Return (x, y) of the center of cell containing provided text 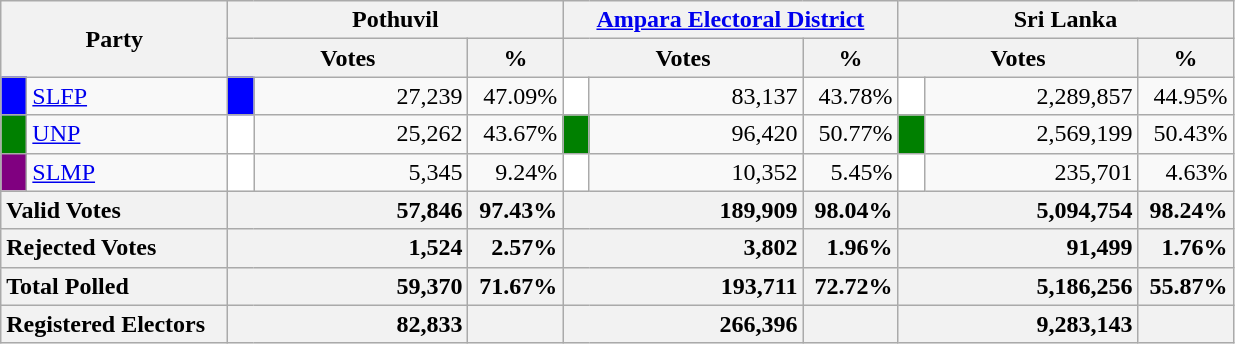
44.95% (1186, 96)
55.87% (1186, 286)
Sri Lanka (1066, 20)
9.24% (516, 172)
Registered Electors (114, 324)
91,499 (1018, 248)
9,283,143 (1018, 324)
5,345 (361, 172)
193,711 (683, 286)
71.67% (516, 286)
Rejected Votes (114, 248)
2,569,199 (1031, 134)
Pothuvil (396, 20)
Ampara Electoral District (730, 20)
SLMP (128, 172)
3,802 (683, 248)
5.45% (850, 172)
1.96% (850, 248)
50.43% (1186, 134)
98.24% (1186, 210)
2,289,857 (1031, 96)
50.77% (850, 134)
189,909 (683, 210)
10,352 (696, 172)
25,262 (361, 134)
1.76% (1186, 248)
5,094,754 (1018, 210)
96,420 (696, 134)
98.04% (850, 210)
2.57% (516, 248)
Valid Votes (114, 210)
72.72% (850, 286)
97.43% (516, 210)
47.09% (516, 96)
UNP (128, 134)
266,396 (683, 324)
235,701 (1031, 172)
1,524 (348, 248)
5,186,256 (1018, 286)
57,846 (348, 210)
Total Polled (114, 286)
4.63% (1186, 172)
43.78% (850, 96)
SLFP (128, 96)
82,833 (348, 324)
59,370 (348, 286)
27,239 (361, 96)
Party (114, 39)
43.67% (516, 134)
83,137 (696, 96)
